Output the (x, y) coordinate of the center of the cell containing the given text.  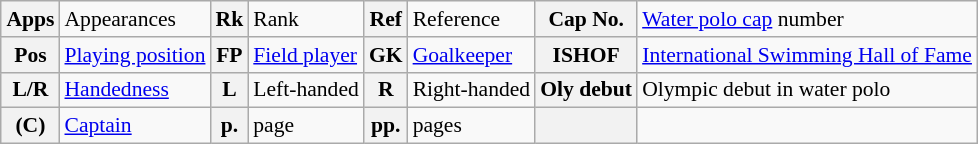
Cap No. (586, 19)
Captain (134, 126)
Right-handed (472, 90)
pages (472, 126)
L/R (30, 90)
Appearances (134, 19)
Water polo cap number (807, 19)
Reference (472, 19)
Left-handed (306, 90)
Rk (230, 19)
pp. (386, 126)
Ref (386, 19)
Olympic debut in water polo (807, 90)
R (386, 90)
(C) (30, 126)
ISHOF (586, 55)
L (230, 90)
p. (230, 126)
page (306, 126)
GK (386, 55)
Pos (30, 55)
Goalkeeper (472, 55)
Apps (30, 19)
Oly debut (586, 90)
Field player (306, 55)
Rank (306, 19)
FP (230, 55)
International Swimming Hall of Fame (807, 55)
Playing position (134, 55)
Handedness (134, 90)
